Provide the (x, y) coordinate of the cell's center where the given text is located.  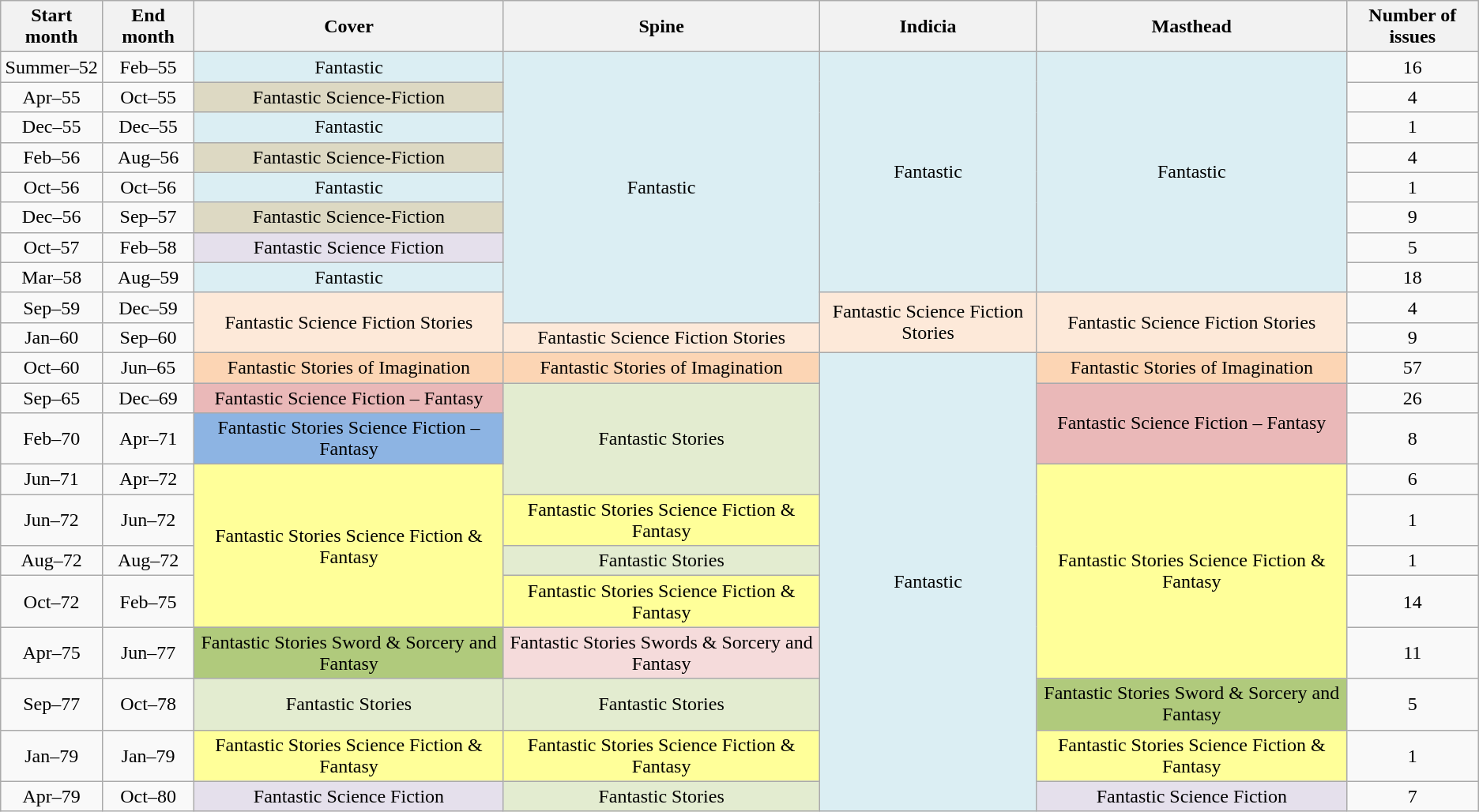
Dec–56 (52, 217)
Jun–65 (149, 367)
Apr–72 (149, 479)
Feb–75 (149, 602)
Apr–71 (149, 439)
Oct–80 (149, 796)
Oct–78 (149, 705)
7 (1413, 796)
Oct–72 (52, 602)
Fantastic Stories Swords & Sorcery and Fantasy (660, 652)
Sep–65 (52, 397)
11 (1413, 652)
Feb–56 (52, 157)
Feb–55 (149, 67)
Spine (660, 27)
16 (1413, 67)
Oct–55 (149, 97)
Aug–59 (149, 277)
Jan–60 (52, 337)
6 (1413, 479)
18 (1413, 277)
Aug–56 (149, 157)
Start month (52, 27)
Jun–77 (149, 652)
Jun–71 (52, 479)
Dec–59 (149, 307)
Feb–70 (52, 439)
8 (1413, 439)
57 (1413, 367)
Number of issues (1413, 27)
Sep–59 (52, 307)
Oct–57 (52, 247)
Sep–77 (52, 705)
Indicia (928, 27)
Sep–60 (149, 337)
Masthead (1191, 27)
Sep–57 (149, 217)
Fantastic Stories Science Fiction – Fantasy (348, 439)
Cover (348, 27)
Feb–58 (149, 247)
Dec–69 (149, 397)
Summer–52 (52, 67)
Oct–60 (52, 367)
End month (149, 27)
Apr–79 (52, 796)
26 (1413, 397)
Apr–55 (52, 97)
Mar–58 (52, 277)
Apr–75 (52, 652)
14 (1413, 602)
